Identify which cell holds the provided text, then report its (X, Y) central coordinate. 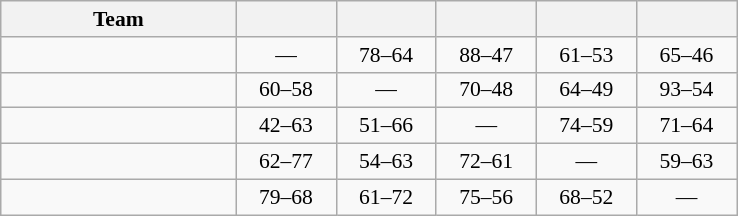
59–63 (686, 162)
51–66 (386, 126)
72–61 (486, 162)
71–64 (686, 126)
60–58 (286, 90)
68–52 (586, 197)
79–68 (286, 197)
78–64 (386, 55)
88–47 (486, 55)
74–59 (586, 126)
64–49 (586, 90)
61–72 (386, 197)
62–77 (286, 162)
Team (118, 19)
93–54 (686, 90)
61–53 (586, 55)
54–63 (386, 162)
70–48 (486, 90)
65–46 (686, 55)
42–63 (286, 126)
75–56 (486, 197)
